Search for the cell housing the specified text and yield its [x, y] center coordinate. 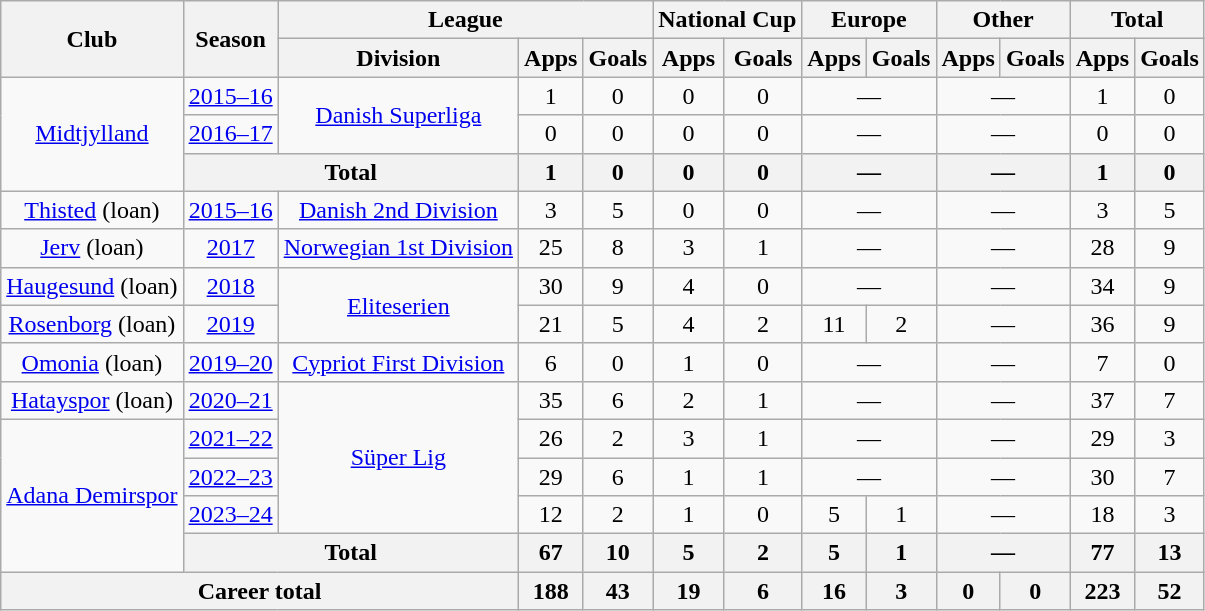
28 [1102, 248]
2017 [230, 248]
37 [1102, 400]
43 [618, 591]
2019 [230, 324]
21 [551, 324]
16 [834, 591]
Jerv (loan) [92, 248]
Thisted (loan) [92, 210]
Eliteserien [398, 305]
34 [1102, 286]
National Cup [728, 20]
Hatayspor (loan) [92, 400]
Haugesund (loan) [92, 286]
67 [551, 553]
13 [1170, 553]
Süper Lig [398, 457]
2019–20 [230, 362]
188 [551, 591]
Norwegian 1st Division [398, 248]
Europe [869, 20]
2021–22 [230, 438]
Career total [260, 591]
League [466, 20]
Rosenborg (loan) [92, 324]
19 [689, 591]
Other [1003, 20]
52 [1170, 591]
25 [551, 248]
Division [398, 58]
223 [1102, 591]
26 [551, 438]
Cypriot First Division [398, 362]
36 [1102, 324]
18 [1102, 515]
Club [92, 39]
2016–17 [230, 134]
8 [618, 248]
77 [1102, 553]
2022–23 [230, 477]
Adana Demirspor [92, 495]
12 [551, 515]
Danish Superliga [398, 115]
Season [230, 39]
11 [834, 324]
Midtjylland [92, 134]
10 [618, 553]
35 [551, 400]
Danish 2nd Division [398, 210]
Omonia (loan) [92, 362]
2018 [230, 286]
2023–24 [230, 515]
2020–21 [230, 400]
